Locate the cell with the specified text and output its [X, Y] center coordinate. 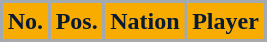
Nation [145, 22]
Player [226, 22]
No. [26, 22]
Pos. [76, 22]
